Identify which cell holds the provided text, then report its (x, y) central coordinate. 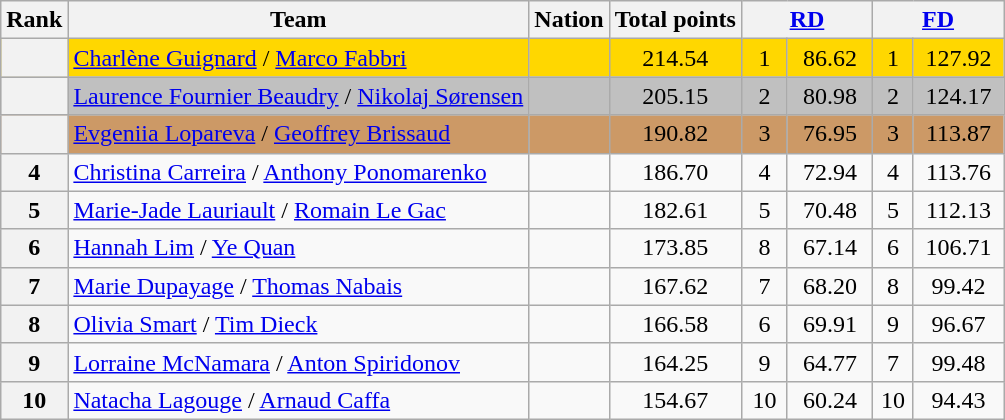
FD (938, 20)
113.87 (958, 134)
190.82 (675, 134)
Marie-Jade Lauriault / Romain Le Gac (298, 210)
Team (298, 20)
72.94 (830, 172)
112.13 (958, 210)
113.76 (958, 172)
94.43 (958, 400)
205.15 (675, 96)
167.62 (675, 286)
67.14 (830, 248)
99.42 (958, 286)
99.48 (958, 362)
Rank (34, 20)
86.62 (830, 58)
Christina Carreira / Anthony Ponomarenko (298, 172)
Marie Dupayage / Thomas Nabais (298, 286)
164.25 (675, 362)
Total points (675, 20)
69.91 (830, 324)
186.70 (675, 172)
Hannah Lim / Ye Quan (298, 248)
Natacha Lagouge / Arnaud Caffa (298, 400)
173.85 (675, 248)
Nation (569, 20)
106.71 (958, 248)
154.67 (675, 400)
64.77 (830, 362)
124.17 (958, 96)
166.58 (675, 324)
60.24 (830, 400)
Evgeniia Lopareva / Geoffrey Brissaud (298, 134)
70.48 (830, 210)
Laurence Fournier Beaudry / Nikolaj Sørensen (298, 96)
Lorraine McNamara / Anton Spiridonov (298, 362)
80.98 (830, 96)
96.67 (958, 324)
RD (806, 20)
127.92 (958, 58)
68.20 (830, 286)
Charlène Guignard / Marco Fabbri (298, 58)
Olivia Smart / Tim Dieck (298, 324)
76.95 (830, 134)
182.61 (675, 210)
214.54 (675, 58)
